Provide the [X, Y] coordinate of the cell's center where the given text is located.  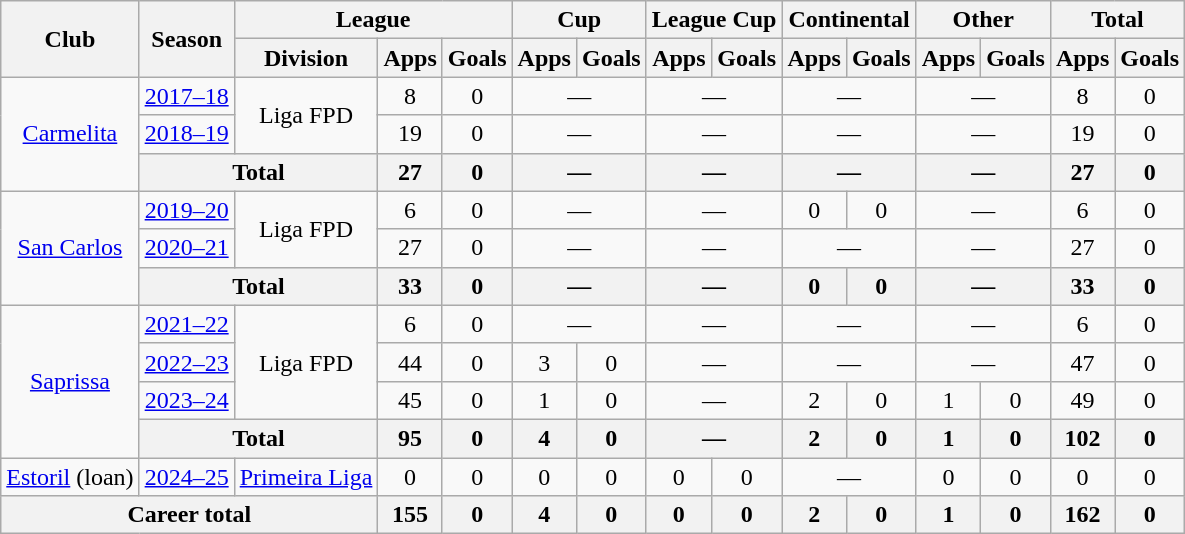
Division [306, 58]
95 [410, 438]
Continental [849, 20]
2024–25 [186, 477]
San Carlos [70, 248]
Cup [579, 20]
Career total [190, 515]
Other [983, 20]
155 [410, 515]
47 [1082, 362]
Season [186, 39]
45 [410, 400]
2022–23 [186, 362]
2021–22 [186, 324]
44 [410, 362]
3 [544, 362]
102 [1082, 438]
Carmelita [70, 134]
2018–19 [186, 134]
Club [70, 39]
Saprissa [70, 381]
League Cup [714, 20]
2019–20 [186, 210]
Estoril (loan) [70, 477]
2017–18 [186, 96]
League [373, 20]
49 [1082, 400]
2020–21 [186, 248]
162 [1082, 515]
2023–24 [186, 400]
Primeira Liga [306, 477]
